Find where the given text appears and provide that cell's center as [X, Y] coordinate. 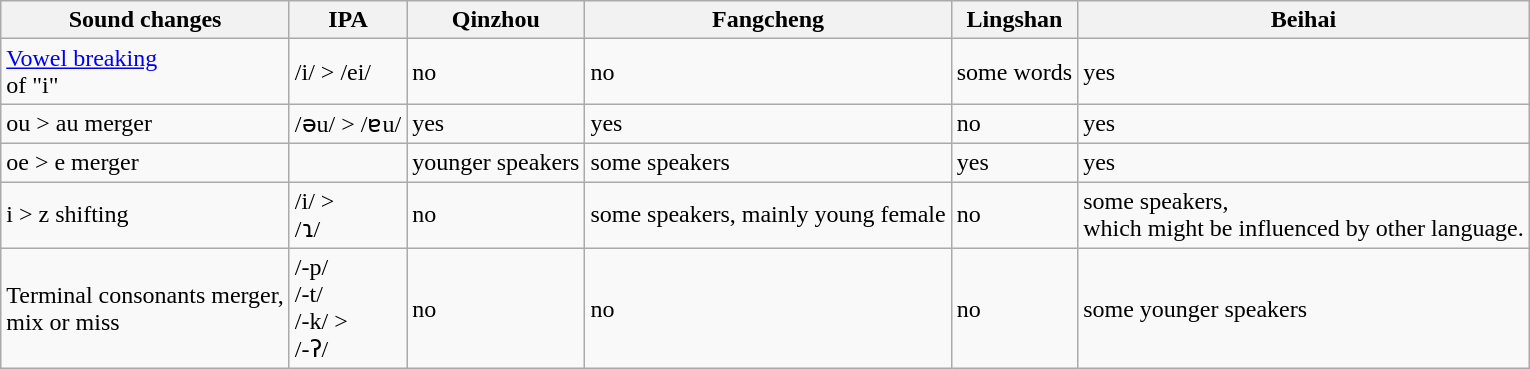
Terminal consonants merger,mix or miss [146, 308]
younger speakers [496, 162]
some speakers [768, 162]
IPA [348, 20]
/ǝu/ > /ɐu/ [348, 124]
oe > e merger [146, 162]
some speakers, mainly young female [768, 216]
/i/ > /ei/ [348, 72]
some words [1014, 72]
i > z shifting [146, 216]
Sound changes [146, 20]
Vowel breakingof "i" [146, 72]
some speakers,which might be influenced by other language. [1304, 216]
some younger speakers [1304, 308]
ou > au merger [146, 124]
Beihai [1304, 20]
Fangcheng [768, 20]
/i/ >/ɿ/ [348, 216]
Qinzhou [496, 20]
Lingshan [1014, 20]
/-p//-t//-k/ >/-ʔ/ [348, 308]
